From the cell containing the given text, extract its center point as [X, Y] coordinate. 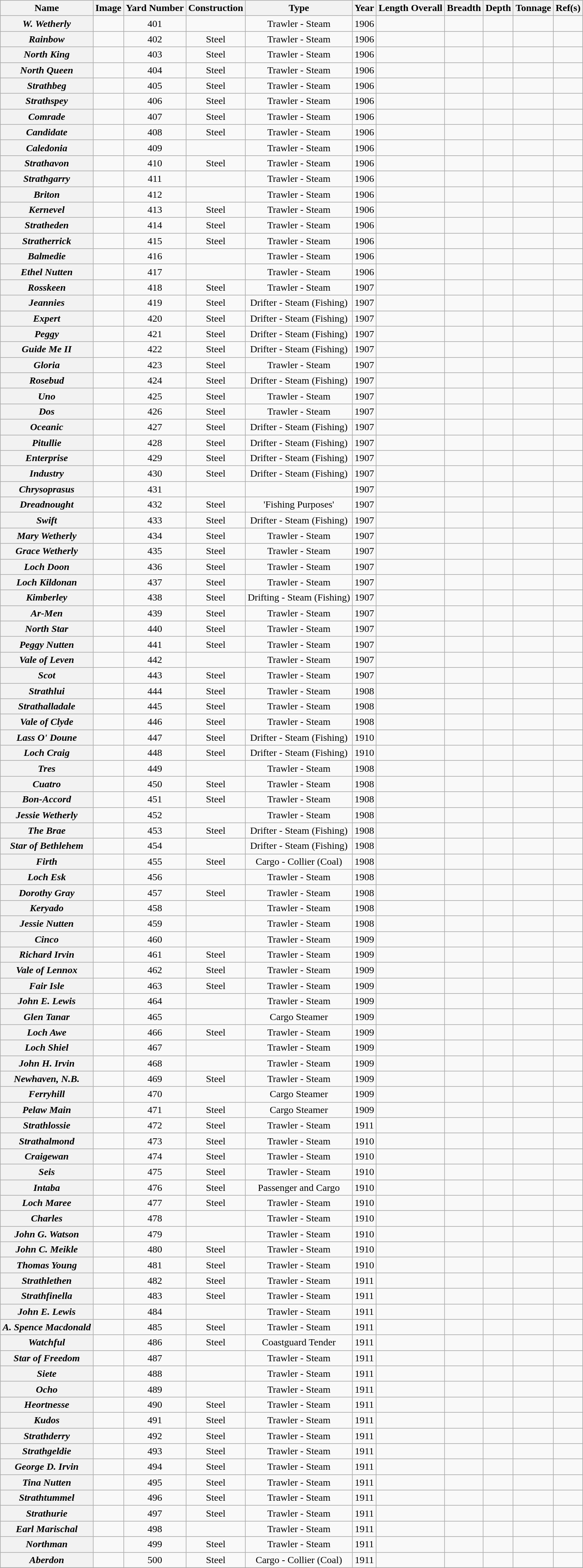
430 [155, 474]
Strathfinella [47, 1296]
Northman [47, 1544]
414 [155, 225]
Siete [47, 1374]
473 [155, 1141]
438 [155, 598]
Oceanic [47, 427]
459 [155, 923]
427 [155, 427]
Thomas Young [47, 1265]
Type [299, 8]
478 [155, 1219]
466 [155, 1032]
Cinco [47, 939]
Passenger and Cargo [299, 1188]
'Fishing Purposes' [299, 505]
439 [155, 613]
Guide Me II [47, 349]
Caledonia [47, 148]
Rosskeen [47, 287]
432 [155, 505]
480 [155, 1250]
Tonnage [533, 8]
Strathderry [47, 1435]
Lass O' Doune [47, 738]
Stratheden [47, 225]
Strathgeldie [47, 1451]
Year [364, 8]
Mary Wetherly [47, 536]
Star of Bethlehem [47, 846]
452 [155, 815]
Vale of Clyde [47, 722]
Peggy [47, 334]
W. Wetherly [47, 24]
435 [155, 551]
Strathavon [47, 163]
Glen Tanar [47, 1017]
410 [155, 163]
Loch Doon [47, 567]
444 [155, 691]
Strathbeg [47, 86]
477 [155, 1203]
462 [155, 970]
412 [155, 194]
Uno [47, 396]
North Queen [47, 70]
John H. Irvin [47, 1063]
Ref(s) [568, 8]
443 [155, 675]
484 [155, 1312]
442 [155, 660]
490 [155, 1405]
Fair Isle [47, 986]
Bon-Accord [47, 799]
Enterprise [47, 458]
495 [155, 1482]
423 [155, 365]
428 [155, 442]
467 [155, 1048]
450 [155, 784]
489 [155, 1389]
441 [155, 644]
472 [155, 1125]
494 [155, 1467]
455 [155, 861]
Seis [47, 1172]
Rosebud [47, 380]
Loch Esk [47, 877]
Pelaw Main [47, 1110]
Pitullie [47, 442]
Watchful [47, 1343]
Loch Kildonan [47, 582]
447 [155, 738]
Kimberley [47, 598]
Heortnesse [47, 1405]
Rainbow [47, 39]
437 [155, 582]
Aberdon [47, 1560]
419 [155, 303]
425 [155, 396]
492 [155, 1435]
Construction [216, 8]
Loch Craig [47, 753]
Dos [47, 411]
Earl Marischal [47, 1529]
Peggy Nutten [47, 644]
Star of Freedom [47, 1358]
456 [155, 877]
Dorothy Gray [47, 892]
John C. Meikle [47, 1250]
497 [155, 1513]
Industry [47, 474]
424 [155, 380]
471 [155, 1110]
408 [155, 132]
Charles [47, 1219]
Tres [47, 769]
475 [155, 1172]
434 [155, 536]
488 [155, 1374]
463 [155, 986]
Strathurie [47, 1513]
454 [155, 846]
474 [155, 1156]
Chrysoprasus [47, 489]
491 [155, 1420]
406 [155, 101]
Candidate [47, 132]
Strathgarry [47, 179]
Craigewan [47, 1156]
458 [155, 908]
Firth [47, 861]
449 [155, 769]
Richard Irvin [47, 955]
431 [155, 489]
Tina Nutten [47, 1482]
Scot [47, 675]
Swift [47, 520]
Coastguard Tender [299, 1343]
North Star [47, 629]
483 [155, 1296]
Balmedie [47, 256]
Ferryhill [47, 1094]
Image [108, 8]
Yard Number [155, 8]
Stratherrick [47, 241]
Strathspey [47, 101]
Strathalladale [47, 707]
453 [155, 830]
Dreadnought [47, 505]
George D. Irvin [47, 1467]
407 [155, 117]
North King [47, 55]
481 [155, 1265]
404 [155, 70]
Strathlossie [47, 1125]
486 [155, 1343]
Jeannies [47, 303]
436 [155, 567]
499 [155, 1544]
Kudos [47, 1420]
426 [155, 411]
457 [155, 892]
Strathtummel [47, 1498]
446 [155, 722]
493 [155, 1451]
403 [155, 55]
Loch Shiel [47, 1048]
Cuatro [47, 784]
411 [155, 179]
Comrade [47, 117]
464 [155, 1001]
Length Overall [411, 8]
420 [155, 318]
Vale of Leven [47, 660]
Strathlui [47, 691]
John G. Watson [47, 1234]
Jessie Wetherly [47, 815]
401 [155, 24]
Strathlethen [47, 1281]
Expert [47, 318]
469 [155, 1079]
Keryado [47, 908]
433 [155, 520]
415 [155, 241]
402 [155, 39]
Breadth [464, 8]
Drifting - Steam (Fishing) [299, 598]
465 [155, 1017]
500 [155, 1560]
448 [155, 753]
Vale of Lennox [47, 970]
Ethel Nutten [47, 272]
487 [155, 1358]
Briton [47, 194]
460 [155, 939]
Ar-Men [47, 613]
485 [155, 1327]
416 [155, 256]
Intaba [47, 1188]
445 [155, 707]
Jessie Nutten [47, 923]
440 [155, 629]
Kernevel [47, 210]
461 [155, 955]
421 [155, 334]
The Brae [47, 830]
Loch Maree [47, 1203]
Loch Awe [47, 1032]
422 [155, 349]
Gloria [47, 365]
409 [155, 148]
468 [155, 1063]
476 [155, 1188]
Ocho [47, 1389]
418 [155, 287]
479 [155, 1234]
405 [155, 86]
429 [155, 458]
498 [155, 1529]
Strathalmond [47, 1141]
Depth [498, 8]
Grace Wetherly [47, 551]
Name [47, 8]
496 [155, 1498]
413 [155, 210]
417 [155, 272]
470 [155, 1094]
Newhaven, N.B. [47, 1079]
482 [155, 1281]
451 [155, 799]
A. Spence Macdonald [47, 1327]
